Output the [X, Y] coordinate of the center of the cell containing the given text.  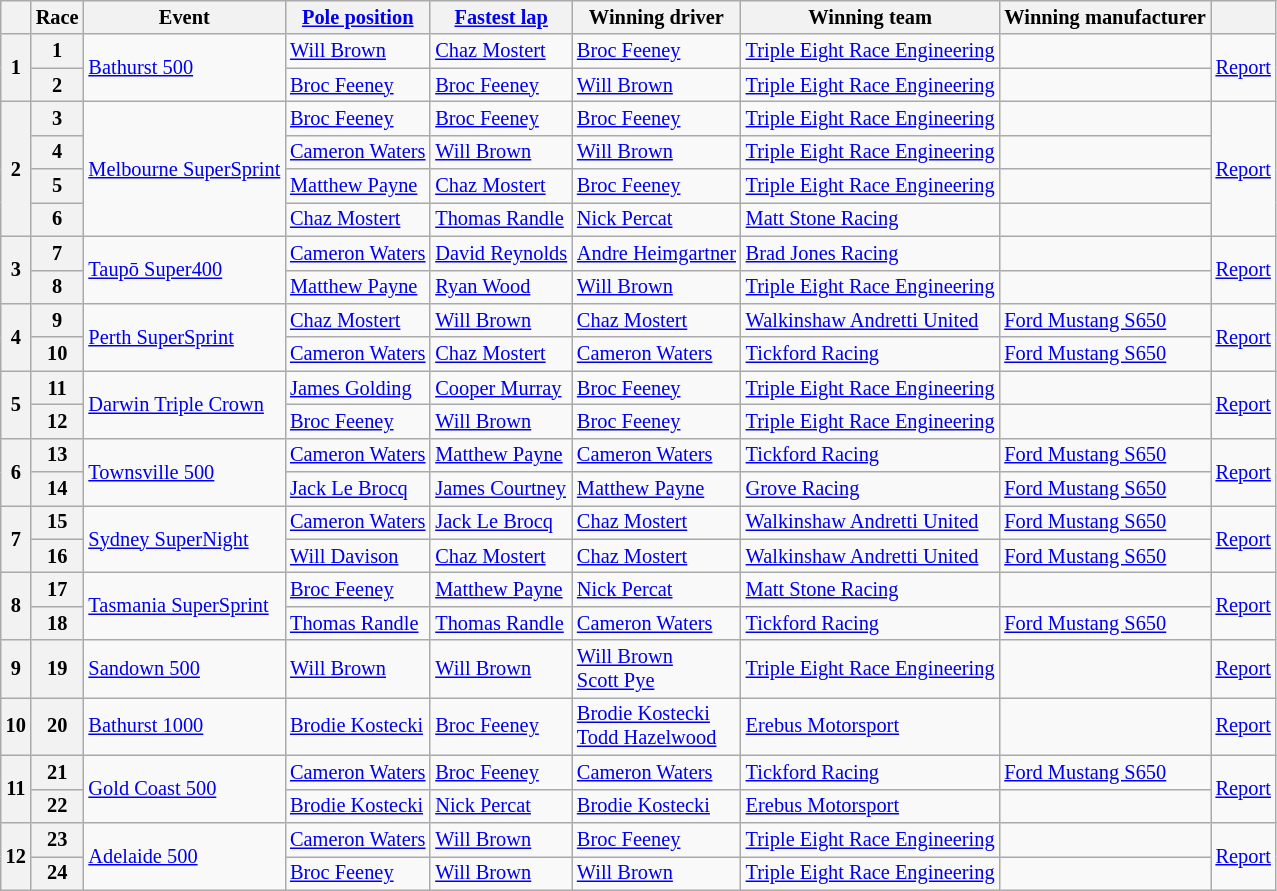
Melbourne SuperSprint [184, 168]
Adelaide 500 [184, 856]
Ryan Wood [501, 287]
Tasmania SuperSprint [184, 606]
David Reynolds [501, 253]
24 [58, 873]
16 [58, 556]
Fastest lap [501, 17]
Race [58, 17]
Sydney SuperNight [184, 538]
Andre Heimgartner [656, 253]
Winning team [870, 17]
Townsville 500 [184, 472]
14 [58, 489]
18 [58, 623]
Brodie Kostecki Todd Hazelwood [656, 726]
Brad Jones Racing [870, 253]
13 [58, 455]
Winning manufacturer [1104, 17]
Sandown 500 [184, 669]
Darwin Triple Crown [184, 404]
Will Brown Scott Pye [656, 669]
Will Davison [358, 556]
Event [184, 17]
17 [58, 589]
Taupō Super400 [184, 270]
20 [58, 726]
James Golding [358, 388]
Pole position [358, 17]
19 [58, 669]
Bathurst 500 [184, 68]
21 [58, 772]
James Courtney [501, 489]
Winning driver [656, 17]
22 [58, 806]
Cooper Murray [501, 388]
15 [58, 522]
Grove Racing [870, 489]
Perth SuperSprint [184, 336]
Gold Coast 500 [184, 788]
Bathurst 1000 [184, 726]
23 [58, 839]
